Return the (X, Y) coordinate for the center point of the cell that contains the specified text.  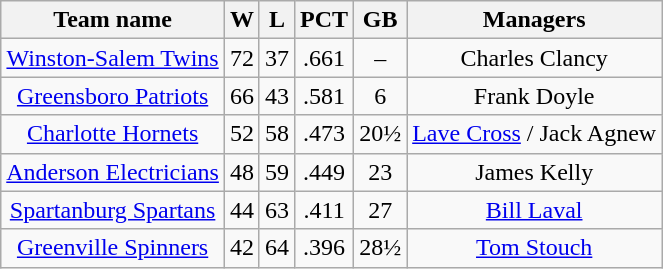
59 (276, 172)
Frank Doyle (534, 96)
64 (276, 248)
.581 (324, 96)
28½ (380, 248)
43 (276, 96)
Anderson Electricians (113, 172)
James Kelly (534, 172)
27 (380, 210)
Team name (113, 20)
Charlotte Hornets (113, 134)
23 (380, 172)
Managers (534, 20)
42 (242, 248)
Spartanburg Spartans (113, 210)
44 (242, 210)
Charles Clancy (534, 58)
GB (380, 20)
Greensboro Patriots (113, 96)
Lave Cross / Jack Agnew (534, 134)
72 (242, 58)
48 (242, 172)
W (242, 20)
.473 (324, 134)
58 (276, 134)
.661 (324, 58)
37 (276, 58)
Winston-Salem Twins (113, 58)
63 (276, 210)
52 (242, 134)
Greenville Spinners (113, 248)
.449 (324, 172)
66 (242, 96)
20½ (380, 134)
.411 (324, 210)
Tom Stouch (534, 248)
Bill Laval (534, 210)
L (276, 20)
6 (380, 96)
PCT (324, 20)
– (380, 58)
.396 (324, 248)
